Identify which cell holds the provided text, then report its (x, y) central coordinate. 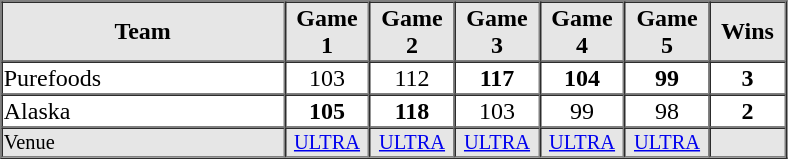
Game 4 (582, 32)
104 (582, 78)
Game 1 (328, 32)
Wins (748, 32)
3 (748, 78)
98 (668, 110)
2 (748, 110)
117 (498, 78)
118 (412, 110)
105 (328, 110)
Game 2 (412, 32)
Team (143, 32)
Venue (143, 143)
Game 5 (668, 32)
Game 3 (498, 32)
112 (412, 78)
Alaska (143, 110)
Purefoods (143, 78)
